Return the (x, y) coordinate for the center point of the cell that contains the specified text.  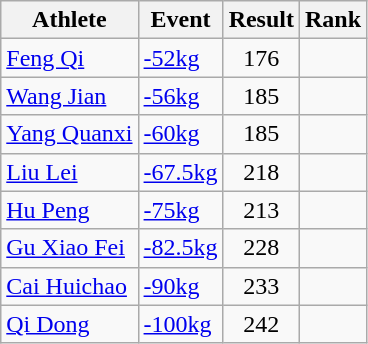
218 (261, 172)
242 (261, 324)
213 (261, 210)
Event (180, 20)
-90kg (180, 286)
228 (261, 248)
Liu Lei (70, 172)
233 (261, 286)
Result (261, 20)
Rank (334, 20)
-52kg (180, 58)
-82.5kg (180, 248)
Gu Xiao Fei (70, 248)
Athlete (70, 20)
Cai Huichao (70, 286)
-56kg (180, 96)
-100kg (180, 324)
-75kg (180, 210)
Feng Qi (70, 58)
176 (261, 58)
-67.5kg (180, 172)
Wang Jian (70, 96)
Yang Quanxi (70, 134)
Hu Peng (70, 210)
Qi Dong (70, 324)
-60kg (180, 134)
